Scan for the cell matching the given text and deliver its (X, Y) coordinate at center. 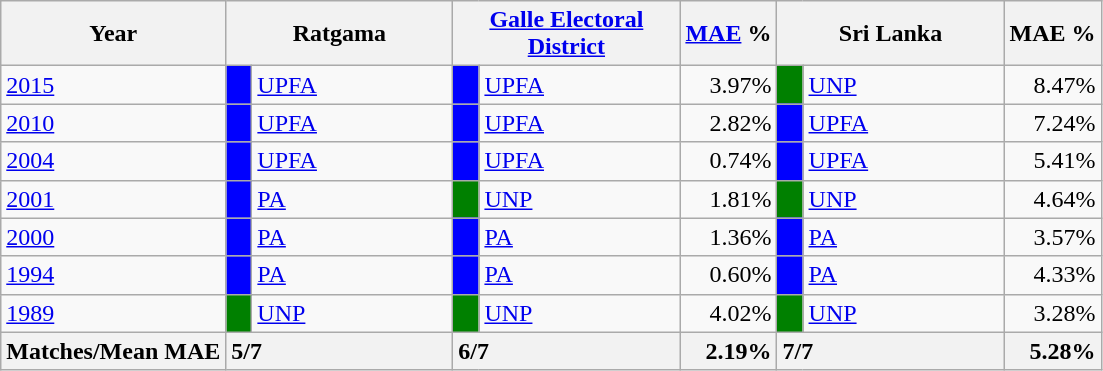
7.24% (1052, 123)
5.41% (1052, 161)
3.57% (1052, 237)
1994 (114, 275)
3.97% (728, 85)
Year (114, 34)
Galle Electoral District (566, 34)
2.19% (728, 351)
6/7 (566, 351)
1989 (114, 313)
0.60% (728, 275)
5.28% (1052, 351)
2004 (114, 161)
3.28% (1052, 313)
8.47% (1052, 85)
4.33% (1052, 275)
0.74% (728, 161)
2010 (114, 123)
2015 (114, 85)
2.82% (728, 123)
Ratgama (340, 34)
Matches/Mean MAE (114, 351)
4.02% (728, 313)
5/7 (340, 351)
4.64% (1052, 199)
1.36% (728, 237)
2001 (114, 199)
7/7 (890, 351)
2000 (114, 237)
1.81% (728, 199)
Sri Lanka (890, 34)
